For the text-containing cell, return its midpoint in [X, Y] coordinate format. 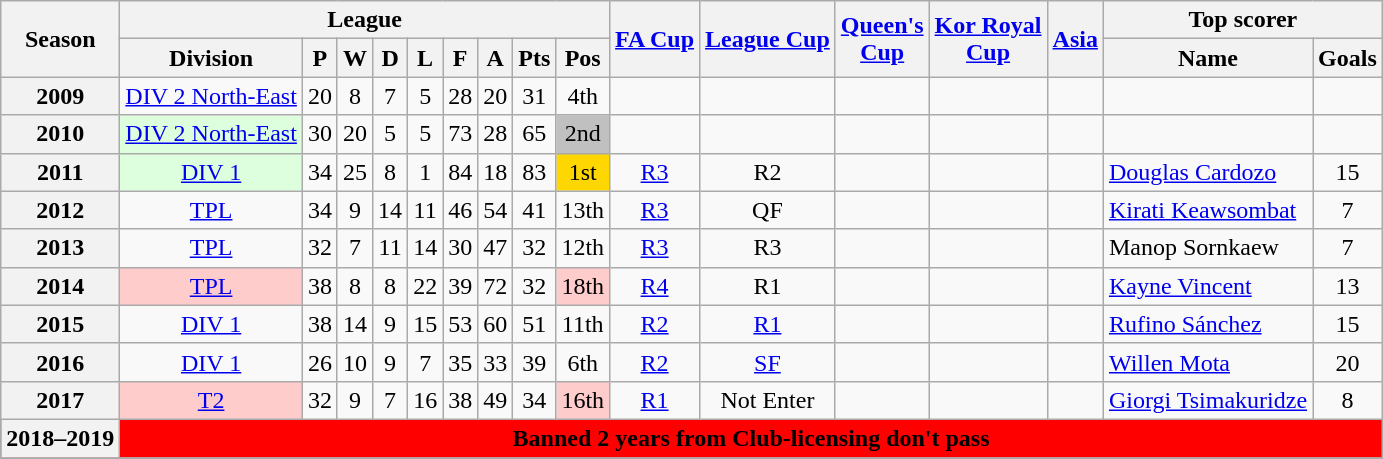
2010 [60, 134]
League [365, 20]
54 [496, 210]
1st [583, 172]
Division [212, 58]
60 [496, 324]
83 [534, 172]
SF [768, 362]
QF [768, 210]
73 [460, 134]
Kor RoyalCup [988, 39]
P [320, 58]
25 [354, 172]
L [426, 58]
1 [426, 172]
47 [496, 248]
Manop Sornkaew [1208, 248]
League Cup [768, 39]
4th [583, 96]
Asia [1075, 39]
35 [460, 362]
31 [534, 96]
T2 [212, 400]
Goals [1348, 58]
2013 [60, 248]
2011 [60, 172]
Rufino Sánchez [1208, 324]
16 [426, 400]
65 [534, 134]
2015 [60, 324]
18th [583, 286]
33 [496, 362]
W [354, 58]
2009 [60, 96]
6th [583, 362]
13th [583, 210]
2012 [60, 210]
2018–2019 [60, 438]
49 [496, 400]
84 [460, 172]
51 [534, 324]
Willen Mota [1208, 362]
11th [583, 324]
16th [583, 400]
D [390, 58]
FA Cup [655, 39]
41 [534, 210]
Queen'sCup [882, 39]
12th [583, 248]
2017 [60, 400]
2nd [583, 134]
10 [354, 362]
Kirati Keawsombat [1208, 210]
Season [60, 39]
Pts [534, 58]
R4 [655, 286]
72 [496, 286]
Pos [583, 58]
A [496, 58]
F [460, 58]
2014 [60, 286]
53 [460, 324]
26 [320, 362]
Not Enter [768, 400]
13 [1348, 286]
Douglas Cardozo [1208, 172]
Giorgi Tsimakuridze [1208, 400]
46 [460, 210]
Top scorer [1242, 20]
Kayne Vincent [1208, 286]
18 [496, 172]
Banned 2 years from Club-licensing don't pass [752, 438]
2016 [60, 362]
22 [426, 286]
Name [1208, 58]
